Determine the (x, y) coordinate at the center of the cell enclosing the given text.  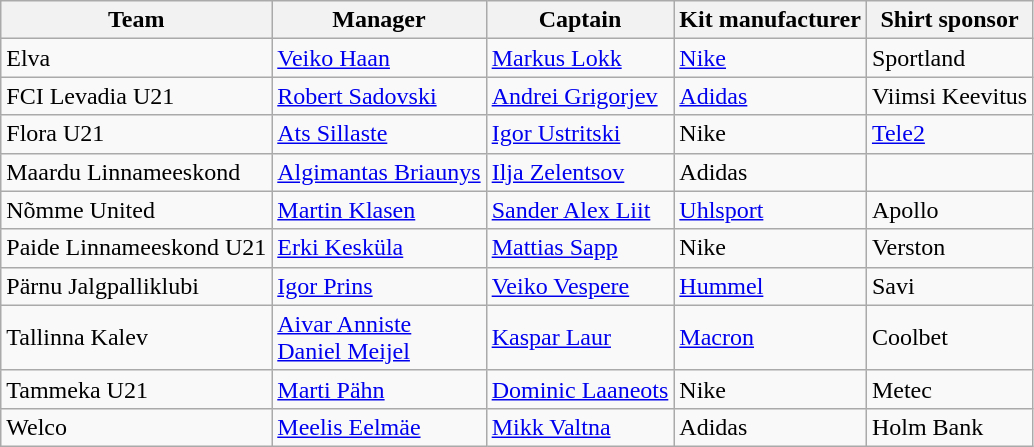
Hummel (770, 286)
Holm Bank (949, 427)
Apollo (949, 210)
Kit manufacturer (770, 20)
Sportland (949, 58)
Shirt sponsor (949, 20)
Dominic Laaneots (580, 389)
Flora U21 (136, 134)
Aivar Anniste Daniel Meijel (379, 338)
Meelis Eelmäe (379, 427)
Mattias Sapp (580, 248)
Martin Klasen (379, 210)
Tele2 (949, 134)
Coolbet (949, 338)
Team (136, 20)
Algimantas Briaunys (379, 172)
FCI Levadia U21 (136, 96)
Welco (136, 427)
Viimsi Keevitus (949, 96)
Markus Lokk (580, 58)
Igor Prins (379, 286)
Igor Ustritski (580, 134)
Verston (949, 248)
Mikk Valtna (580, 427)
Pärnu Jalgpalliklubi (136, 286)
Maardu Linnameeskond (136, 172)
Ats Sillaste (379, 134)
Ilja Zelentsov (580, 172)
Tammeka U21 (136, 389)
Uhlsport (770, 210)
Veiko Haan (379, 58)
Paide Linnameeskond U21 (136, 248)
Elva (136, 58)
Kaspar Laur (580, 338)
Savi (949, 286)
Nõmme United (136, 210)
Robert Sadovski (379, 96)
Metec (949, 389)
Sander Alex Liit (580, 210)
Tallinna Kalev (136, 338)
Erki Kesküla (379, 248)
Andrei Grigorjev (580, 96)
Marti Pähn (379, 389)
Veiko Vespere (580, 286)
Captain (580, 20)
Macron (770, 338)
Manager (379, 20)
